Return the [x, y] coordinate for the center point of the cell that contains the specified text.  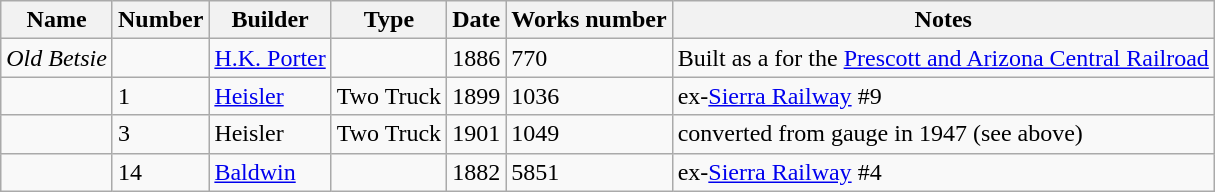
Built as a for the Prescott and Arizona Central Railroad [943, 58]
H.K. Porter [270, 58]
Old Betsie [57, 58]
ex-Sierra Railway #4 [943, 172]
ex-Sierra Railway #9 [943, 96]
Type [388, 20]
converted from gauge in 1947 (see above) [943, 134]
Builder [270, 20]
1901 [476, 134]
1036 [589, 96]
1882 [476, 172]
Number [160, 20]
Notes [943, 20]
Works number [589, 20]
3 [160, 134]
1 [160, 96]
Name [57, 20]
5851 [589, 172]
1899 [476, 96]
1886 [476, 58]
14 [160, 172]
1049 [589, 134]
Date [476, 20]
770 [589, 58]
Baldwin [270, 172]
